Detect which cell encompasses the target text, then output its (x, y) center coordinate. 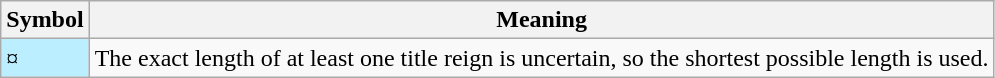
Meaning (542, 20)
The exact length of at least one title reign is uncertain, so the shortest possible length is used. (542, 58)
¤ (45, 58)
Symbol (45, 20)
